Output the [x, y] coordinate of the center of the cell containing the given text.  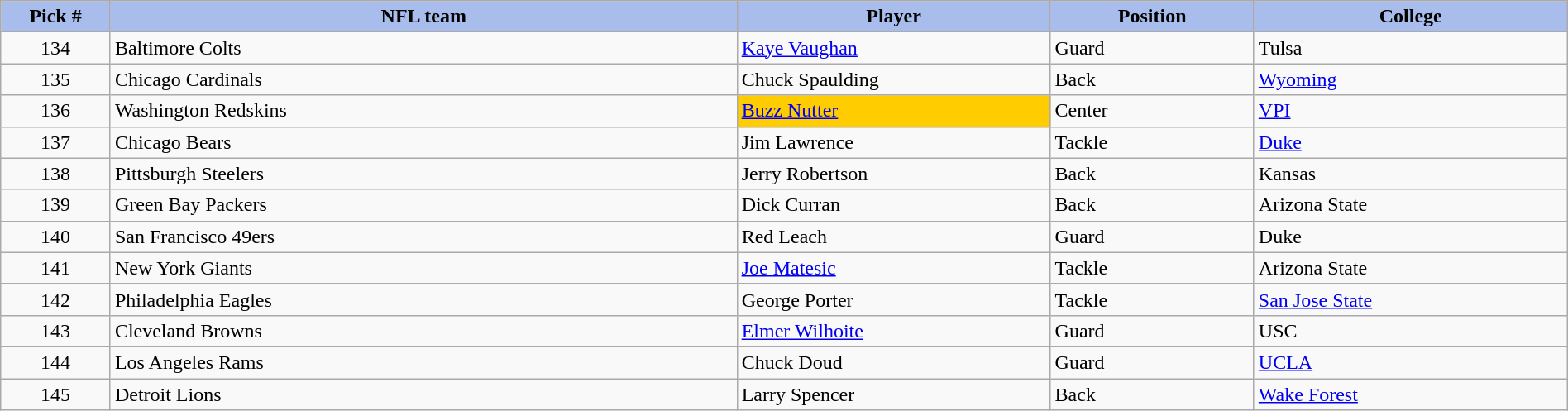
Baltimore Colts [423, 48]
Chuck Spaulding [893, 79]
Player [893, 17]
Jerry Robertson [893, 174]
Pittsburgh Steelers [423, 174]
136 [56, 111]
Chuck Doud [893, 362]
Joe Matesic [893, 268]
Washington Redskins [423, 111]
New York Giants [423, 268]
Jim Lawrence [893, 142]
Position [1152, 17]
Elmer Wilhoite [893, 331]
Philadelphia Eagles [423, 299]
145 [56, 394]
Los Angeles Rams [423, 362]
137 [56, 142]
Chicago Cardinals [423, 79]
Tulsa [1411, 48]
Green Bay Packers [423, 205]
144 [56, 362]
143 [56, 331]
142 [56, 299]
Cleveland Browns [423, 331]
College [1411, 17]
Larry Spencer [893, 394]
San Francisco 49ers [423, 237]
Detroit Lions [423, 394]
Kansas [1411, 174]
141 [56, 268]
139 [56, 205]
Dick Curran [893, 205]
Center [1152, 111]
135 [56, 79]
VPI [1411, 111]
George Porter [893, 299]
134 [56, 48]
138 [56, 174]
USC [1411, 331]
San Jose State [1411, 299]
140 [56, 237]
Pick # [56, 17]
Kaye Vaughan [893, 48]
Chicago Bears [423, 142]
UCLA [1411, 362]
NFL team [423, 17]
Buzz Nutter [893, 111]
Wake Forest [1411, 394]
Wyoming [1411, 79]
Red Leach [893, 237]
